Search for the cell housing the specified text and yield its [X, Y] center coordinate. 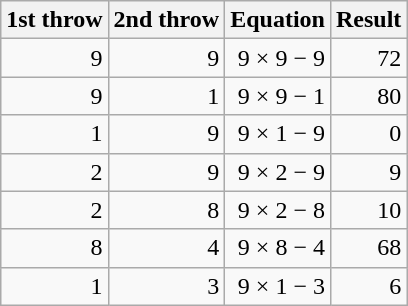
2nd throw [166, 20]
9 × 1 − 3 [278, 286]
9 × 2 − 9 [278, 172]
4 [166, 248]
9 × 8 − 4 [278, 248]
9 × 1 − 9 [278, 134]
10 [368, 210]
80 [368, 96]
Result [368, 20]
72 [368, 58]
Equation [278, 20]
3 [166, 286]
9 × 2 − 8 [278, 210]
9 × 9 − 9 [278, 58]
0 [368, 134]
68 [368, 248]
9 × 9 − 1 [278, 96]
6 [368, 286]
1st throw [54, 20]
